Capture the cell that displays the provided text and extract its [X, Y] central coordinate. 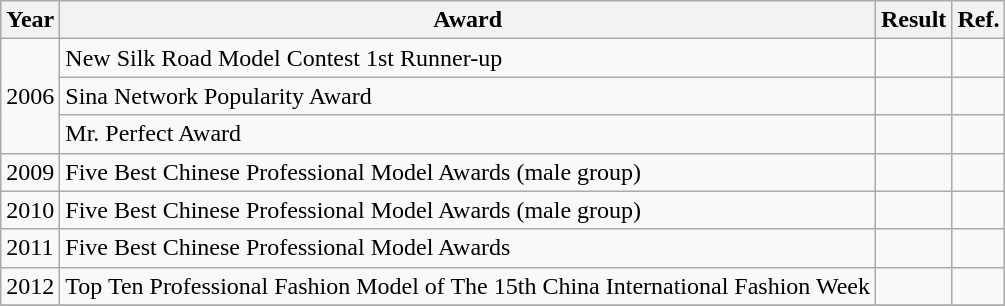
2010 [30, 210]
Five Best Chinese Professional Model Awards [468, 248]
2011 [30, 248]
Sina Network Popularity Award [468, 96]
Mr. Perfect Award [468, 134]
2006 [30, 96]
Ref. [978, 20]
Award [468, 20]
New Silk Road Model Contest 1st Runner-up [468, 58]
2009 [30, 172]
Result [913, 20]
2012 [30, 286]
Year [30, 20]
Top Ten Professional Fashion Model of The 15th China International Fashion Week [468, 286]
